Search for the cell housing the specified text and yield its [x, y] center coordinate. 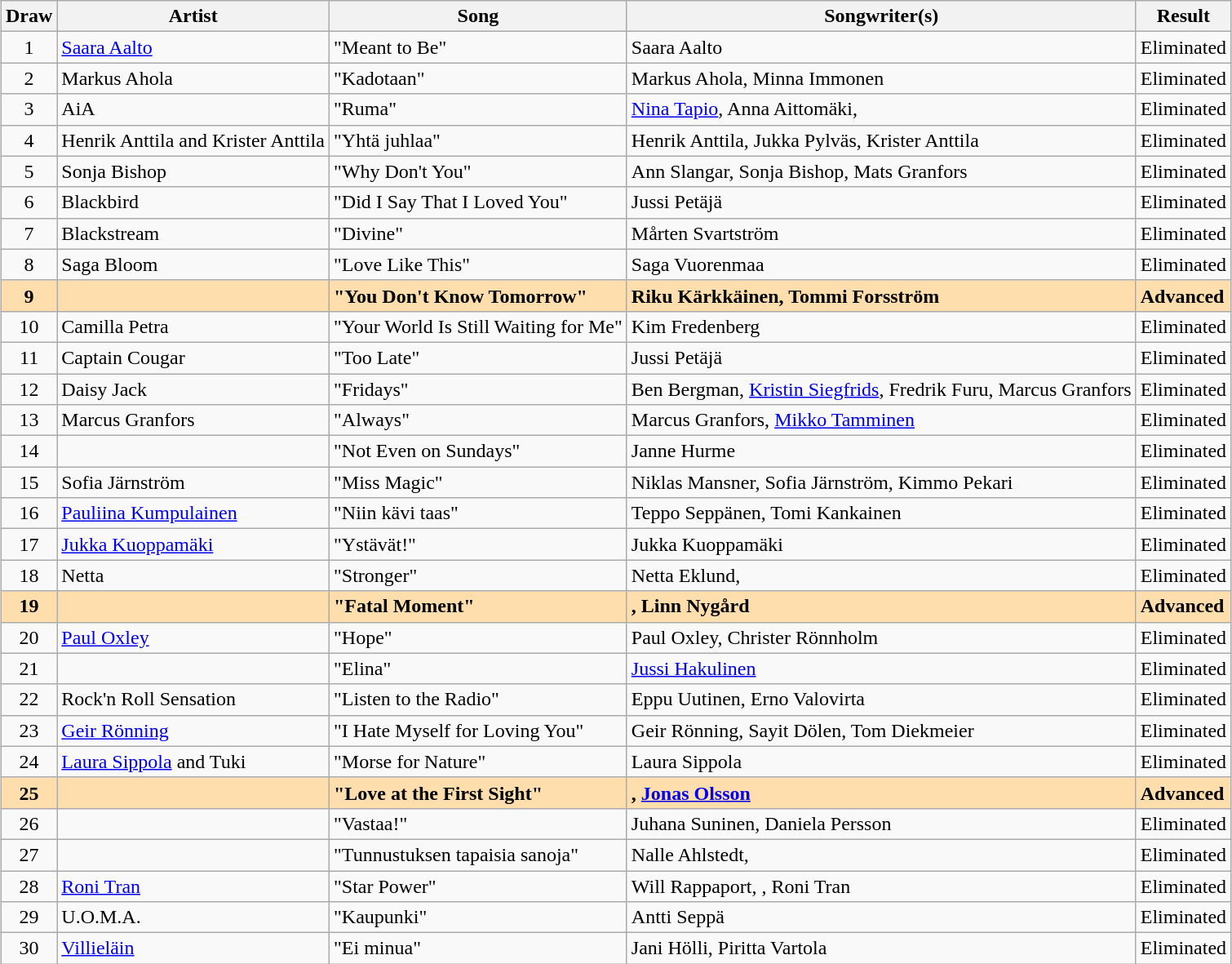
23 [29, 731]
17 [29, 544]
Captain Cougar [193, 358]
"Not Even on Sundays" [478, 451]
Henrik Anttila, Jukka Pylväs, Krister Anttila [881, 140]
Laura Sippola and Tuki [193, 762]
19 [29, 606]
21 [29, 669]
8 [29, 264]
Eppu Uutinen, Erno Valovirta [881, 700]
Mårten Svartström [881, 233]
7 [29, 233]
30 [29, 948]
"Niin kävi taas" [478, 513]
Pauliina Kumpulainen [193, 513]
"Your World Is Still Waiting for Me" [478, 327]
Geir Rönning [193, 731]
Draw [29, 16]
14 [29, 451]
29 [29, 917]
"Ei minua" [478, 948]
Niklas Mansner, Sofia Järnström, Kimmo Pekari [881, 482]
"Love at the First Sight" [478, 793]
"Tunnustuksen tapaisia sanoja" [478, 855]
Saga Bloom [193, 264]
Camilla Petra [193, 327]
, Jonas Olsson [881, 793]
"Ystävät!" [478, 544]
4 [29, 140]
"Ruma" [478, 109]
24 [29, 762]
9 [29, 295]
"Elina" [478, 669]
1 [29, 47]
, Linn Nygård [881, 606]
Netta [193, 575]
Riku Kärkkäinen, Tommi Forsström [881, 295]
Markus Ahola [193, 78]
13 [29, 420]
Nalle Ahlstedt, [881, 855]
Blackstream [193, 233]
6 [29, 202]
Blackbird [193, 202]
5 [29, 171]
Nina Tapio, Anna Aittomäki, [881, 109]
Songwriter(s) [881, 16]
U.O.M.A. [193, 917]
"Listen to the Radio" [478, 700]
Sonja Bishop [193, 171]
Janne Hurme [881, 451]
Artist [193, 16]
2 [29, 78]
12 [29, 389]
16 [29, 513]
Saga Vuorenmaa [881, 264]
Juhana Suninen, Daniela Persson [881, 824]
Paul Oxley, Christer Rönnholm [881, 637]
Teppo Seppänen, Tomi Kankainen [881, 513]
"Too Late" [478, 358]
AiA [193, 109]
"Hope" [478, 637]
"Divine" [478, 233]
Rock'n Roll Sensation [193, 700]
Geir Rönning, Sayit Dölen, Tom Diekmeier [881, 731]
Daisy Jack [193, 389]
20 [29, 637]
Kim Fredenberg [881, 327]
"Stronger" [478, 575]
Netta Eklund, [881, 575]
"Fridays" [478, 389]
Jani Hölli, Piritta Vartola [881, 948]
"You Don't Know Tomorrow" [478, 295]
"Star Power" [478, 886]
Marcus Granfors, Mikko Tamminen [881, 420]
"Vastaa!" [478, 824]
Laura Sippola [881, 762]
Henrik Anttila and Krister Anttila [193, 140]
"I Hate Myself for Loving You" [478, 731]
27 [29, 855]
"Miss Magic" [478, 482]
10 [29, 327]
Song [478, 16]
Paul Oxley [193, 637]
3 [29, 109]
Roni Tran [193, 886]
"Kaupunki" [478, 917]
Sofia Järnström [193, 482]
Will Rappaport, , Roni Tran [881, 886]
Result [1183, 16]
"Morse for Nature" [478, 762]
"Fatal Moment" [478, 606]
Markus Ahola, Minna Immonen [881, 78]
11 [29, 358]
"Yhtä juhlaa" [478, 140]
22 [29, 700]
15 [29, 482]
Ben Bergman, Kristin Siegfrids, Fredrik Furu, Marcus Granfors [881, 389]
25 [29, 793]
Ann Slangar, Sonja Bishop, Mats Granfors [881, 171]
Antti Seppä [881, 917]
"Kadotaan" [478, 78]
"Why Don't You" [478, 171]
18 [29, 575]
26 [29, 824]
"Did I Say That I Loved You" [478, 202]
Villieläin [193, 948]
Jussi Hakulinen [881, 669]
Marcus Granfors [193, 420]
"Always" [478, 420]
"Meant to Be" [478, 47]
28 [29, 886]
"Love Like This" [478, 264]
